Scan for the cell matching the given text and deliver its (x, y) coordinate at center. 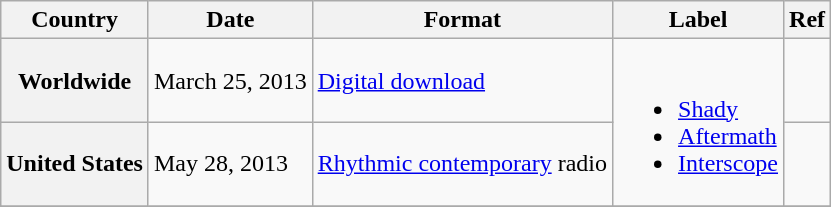
Date (230, 20)
Format (462, 20)
Label (698, 20)
Rhythmic contemporary radio (462, 164)
May 28, 2013 (230, 164)
Worldwide (75, 81)
March 25, 2013 (230, 81)
United States (75, 164)
ShadyAftermathInterscope (698, 122)
Country (75, 20)
Ref (808, 20)
Digital download (462, 81)
